Search for the cell housing the specified text and yield its [X, Y] center coordinate. 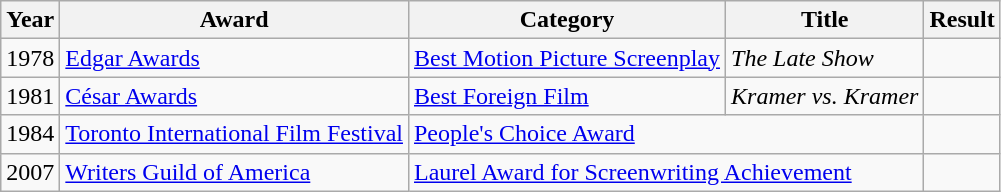
1981 [30, 96]
Best Foreign Film [566, 96]
The Late Show [825, 58]
Edgar Awards [234, 58]
Year [30, 20]
Best Motion Picture Screenplay [566, 58]
Kramer vs. Kramer [825, 96]
Writers Guild of America [234, 172]
Award [234, 20]
2007 [30, 172]
People's Choice Award [666, 134]
1978 [30, 58]
1984 [30, 134]
Category [566, 20]
César Awards [234, 96]
Toronto International Film Festival [234, 134]
Title [825, 20]
Laurel Award for Screenwriting Achievement [666, 172]
Result [962, 20]
